From the cell containing the given text, extract its center point as (x, y) coordinate. 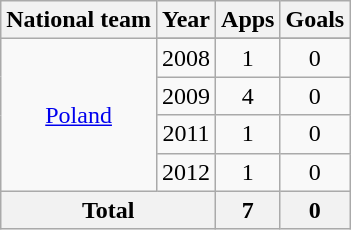
National team (79, 20)
2008 (186, 58)
2011 (186, 134)
2012 (186, 172)
2009 (186, 96)
Total (108, 210)
Poland (79, 115)
Year (186, 20)
4 (248, 96)
Apps (248, 20)
Goals (315, 20)
7 (248, 210)
